Output the [x, y] coordinate of the center of the cell containing the given text.  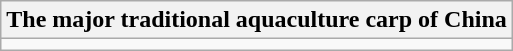
The major traditional aquaculture carp of China [257, 20]
